Find where the given text appears and provide that cell's center as (x, y) coordinate. 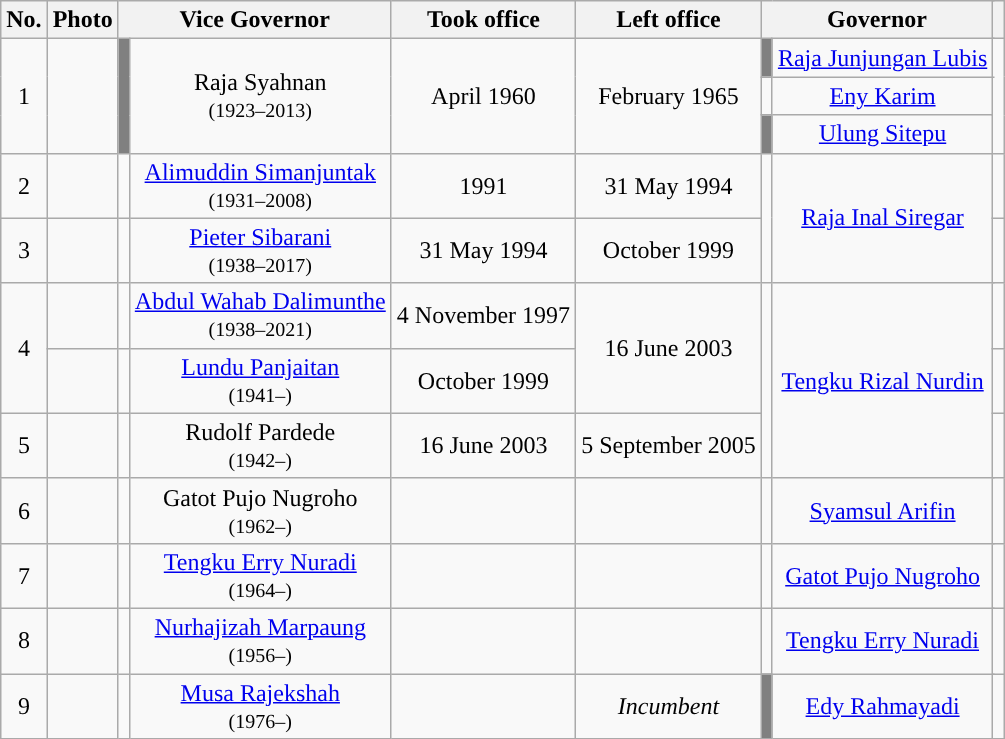
7 (24, 576)
Raja Junjungan Lubis (882, 58)
No. (24, 20)
Photo (82, 20)
Lundu Panjaitan(1941–) (260, 380)
Rudolf Pardede(1942–) (260, 446)
4 November 1997 (483, 316)
3 (24, 250)
Incumbent (669, 706)
Pieter Sibarani(1938–2017) (260, 250)
Governor (876, 20)
Gatot Pujo Nugroho(1962–) (260, 510)
6 (24, 510)
April 1960 (483, 96)
9 (24, 706)
Gatot Pujo Nugroho (882, 576)
Tengku Rizal Nurdin (882, 380)
4 (24, 348)
1 (24, 96)
Edy Rahmayadi (882, 706)
February 1965 (669, 96)
Took office (483, 20)
Ulung Sitepu (882, 134)
Musa Rajekshah(1976–) (260, 706)
Tengku Erry Nuradi (882, 640)
5 (24, 446)
Alimuddin Simanjuntak(1931–2008) (260, 186)
Syamsul Arifin (882, 510)
Tengku Erry Nuradi(1964–) (260, 576)
8 (24, 640)
Eny Karim (882, 96)
2 (24, 186)
Raja Inal Siregar (882, 218)
Vice Governor (254, 20)
Raja Syahnan(1923–2013) (260, 96)
Abdul Wahab Dalimunthe(1938–2021) (260, 316)
Left office (669, 20)
1991 (483, 186)
5 September 2005 (669, 446)
Nurhajizah Marpaung(1956–) (260, 640)
